Pinpoint the cell where the given text exists, returning its [x, y] midpoint coordinate. 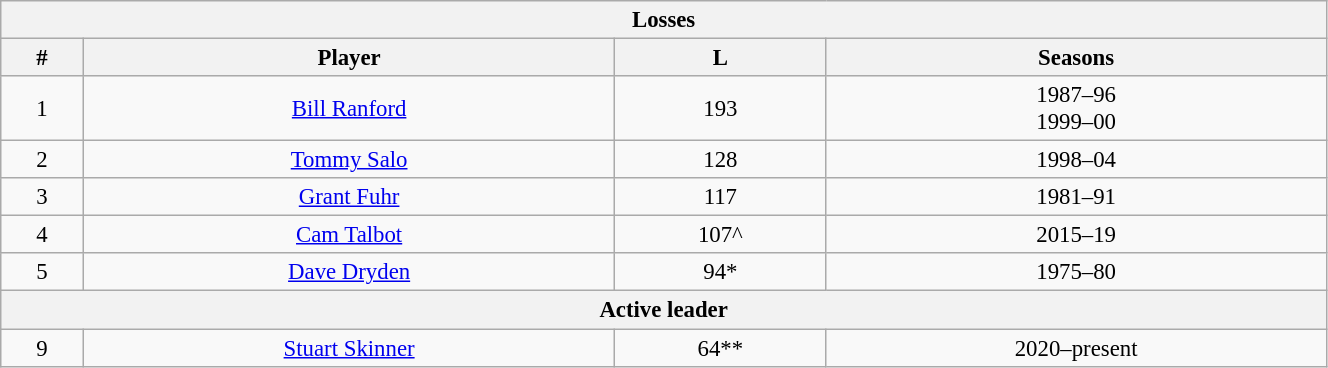
Player [349, 58]
Cam Talbot [349, 235]
1975–80 [1076, 273]
2020–present [1076, 348]
# [42, 58]
5 [42, 273]
2015–19 [1076, 235]
Seasons [1076, 58]
1987–961999–00 [1076, 108]
Dave Dryden [349, 273]
Bill Ranford [349, 108]
Active leader [664, 310]
4 [42, 235]
107^ [720, 235]
Losses [664, 20]
117 [720, 197]
94* [720, 273]
Stuart Skinner [349, 348]
L [720, 58]
3 [42, 197]
64** [720, 348]
193 [720, 108]
Grant Fuhr [349, 197]
128 [720, 160]
1981–91 [1076, 197]
1 [42, 108]
Tommy Salo [349, 160]
9 [42, 348]
1998–04 [1076, 160]
2 [42, 160]
